Output the [x, y] coordinate of the center of the cell containing the given text.  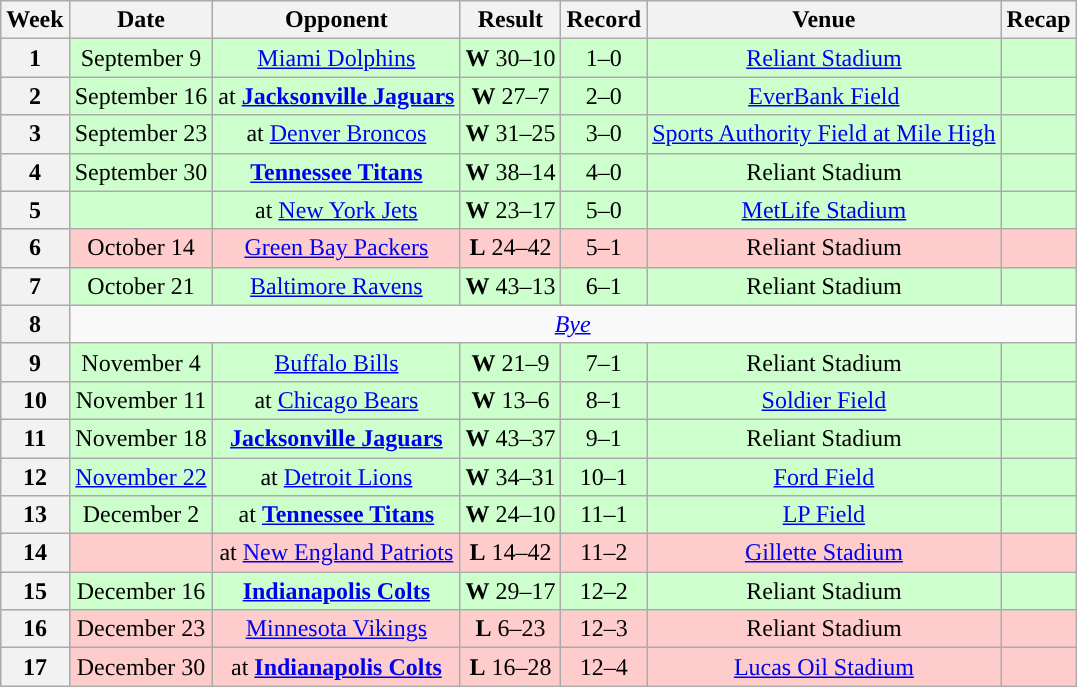
LP Field [824, 515]
Venue [824, 20]
8–1 [604, 400]
7 [35, 286]
17 [35, 667]
16 [35, 629]
W 21–9 [510, 362]
EverBank Field [824, 96]
12 [35, 477]
at New York Jets [336, 210]
9–1 [604, 438]
December 16 [141, 591]
December 2 [141, 515]
at Tennessee Titans [336, 515]
Bye [572, 324]
Baltimore Ravens [336, 286]
Miami Dolphins [336, 58]
4–0 [604, 172]
MetLife Stadium [824, 210]
L 6–23 [510, 629]
at Detroit Lions [336, 477]
W 43–13 [510, 286]
Tennessee Titans [336, 172]
Green Bay Packers [336, 248]
Week [35, 20]
L 16–28 [510, 667]
Soldier Field [824, 400]
at Indianapolis Colts [336, 667]
12–4 [604, 667]
5–1 [604, 248]
Ford Field [824, 477]
W 13–6 [510, 400]
at Jacksonville Jaguars [336, 96]
10–1 [604, 477]
December 30 [141, 667]
October 14 [141, 248]
2–0 [604, 96]
at New England Patriots [336, 553]
September 9 [141, 58]
W 34–31 [510, 477]
6 [35, 248]
5–0 [604, 210]
W 30–10 [510, 58]
12–3 [604, 629]
Indianapolis Colts [336, 591]
Minnesota Vikings [336, 629]
Result [510, 20]
September 16 [141, 96]
W 29–17 [510, 591]
15 [35, 591]
L 14–42 [510, 553]
10 [35, 400]
9 [35, 362]
7–1 [604, 362]
6–1 [604, 286]
September 23 [141, 134]
1–0 [604, 58]
W 31–25 [510, 134]
12–2 [604, 591]
Opponent [336, 20]
14 [35, 553]
November 18 [141, 438]
Gillette Stadium [824, 553]
4 [35, 172]
11 [35, 438]
September 30 [141, 172]
Buffalo Bills [336, 362]
Sports Authority Field at Mile High [824, 134]
November 4 [141, 362]
W 27–7 [510, 96]
at Chicago Bears [336, 400]
3 [35, 134]
W 23–17 [510, 210]
November 11 [141, 400]
L 24–42 [510, 248]
11–1 [604, 515]
8 [35, 324]
November 22 [141, 477]
1 [35, 58]
Recap [1038, 20]
at Denver Broncos [336, 134]
Record [604, 20]
13 [35, 515]
W 38–14 [510, 172]
Lucas Oil Stadium [824, 667]
W 24–10 [510, 515]
Date [141, 20]
5 [35, 210]
W 43–37 [510, 438]
2 [35, 96]
11–2 [604, 553]
December 23 [141, 629]
October 21 [141, 286]
Jacksonville Jaguars [336, 438]
3–0 [604, 134]
